Locate the cell with the specified text and output its [X, Y] center coordinate. 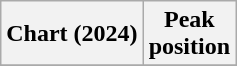
Chart (2024) [72, 34]
Peakposition [189, 34]
